Pinpoint the cell where the given text exists, returning its (x, y) midpoint coordinate. 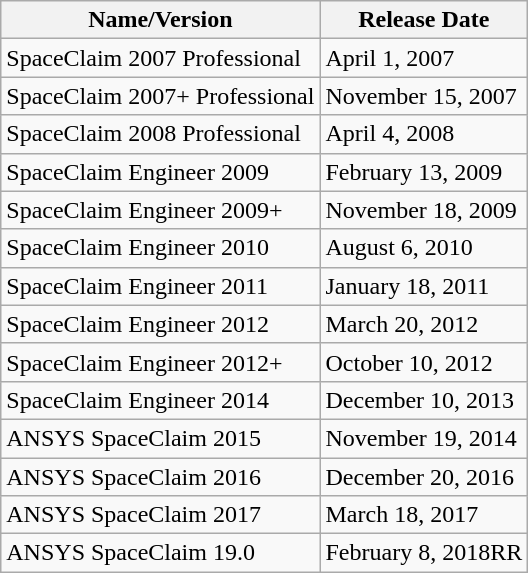
ANSYS SpaceClaim 2015 (160, 438)
November 18, 2009 (424, 210)
March 20, 2012 (424, 324)
April 4, 2008 (424, 134)
SpaceClaim 2008 Professional (160, 134)
SpaceClaim Engineer 2012 (160, 324)
January 18, 2011 (424, 286)
February 8, 2018RR (424, 553)
SpaceClaim Engineer 2014 (160, 400)
SpaceClaim 2007 Professional (160, 58)
SpaceClaim Engineer 2009+ (160, 210)
March 18, 2017 (424, 515)
Release Date (424, 20)
SpaceClaim Engineer 2009 (160, 172)
December 20, 2016 (424, 477)
ANSYS SpaceClaim 2016 (160, 477)
August 6, 2010 (424, 248)
April 1, 2007 (424, 58)
SpaceClaim Engineer 2011 (160, 286)
SpaceClaim 2007+ Professional (160, 96)
ANSYS SpaceClaim 2017 (160, 515)
SpaceClaim Engineer 2012+ (160, 362)
November 19, 2014 (424, 438)
February 13, 2009 (424, 172)
Name/Version (160, 20)
ANSYS SpaceClaim 19.0 (160, 553)
October 10, 2012 (424, 362)
December 10, 2013 (424, 400)
November 15, 2007 (424, 96)
SpaceClaim Engineer 2010 (160, 248)
